Capture the cell that displays the provided text and extract its [x, y] central coordinate. 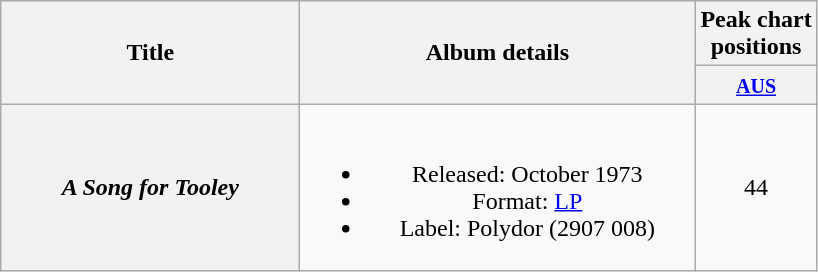
Peak chartpositions [756, 34]
AUS [756, 85]
Title [150, 52]
44 [756, 188]
Album details [498, 52]
Released: October 1973Format: LPLabel: Polydor (2907 008) [498, 188]
A Song for Tooley [150, 188]
